Scan for the cell matching the given text and deliver its (x, y) coordinate at center. 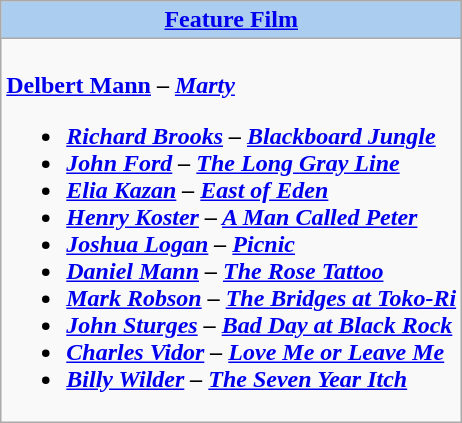
Feature Film (232, 20)
